From the cell containing the given text, extract its center point as (x, y) coordinate. 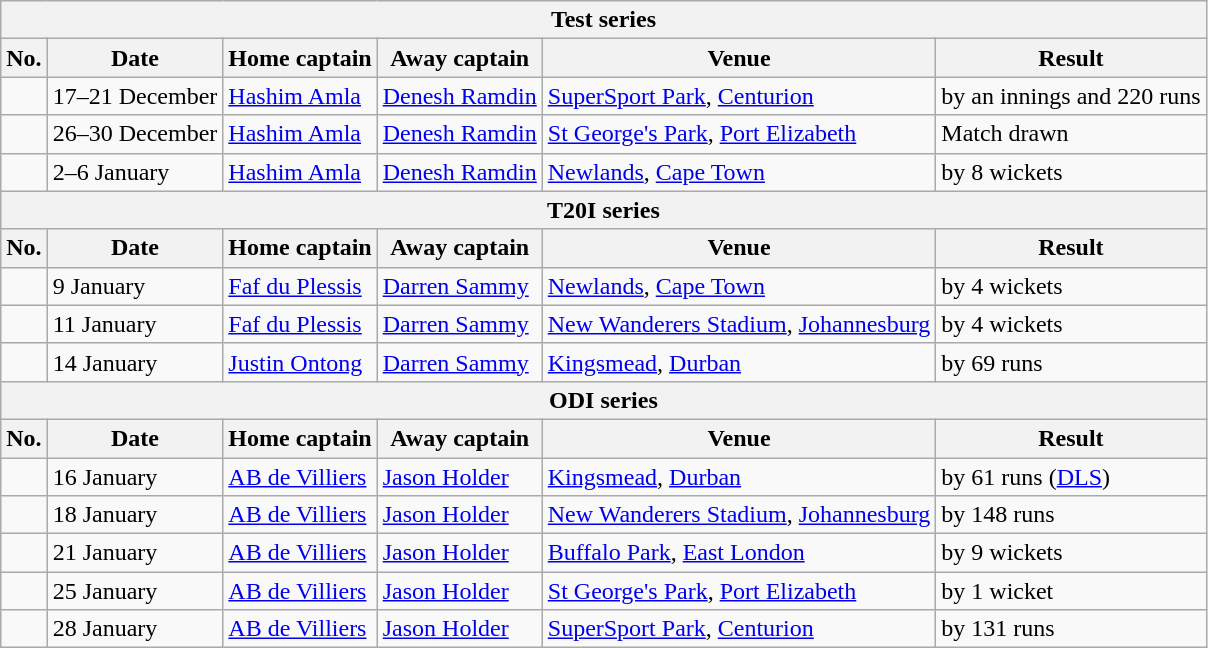
18 January (135, 515)
11 January (135, 324)
21 January (135, 553)
by 148 runs (1071, 515)
2–6 January (135, 172)
by an innings and 220 runs (1071, 96)
14 January (135, 362)
by 1 wicket (1071, 591)
17–21 December (135, 96)
26–30 December (135, 134)
ODI series (604, 400)
Match drawn (1071, 134)
by 131 runs (1071, 629)
Test series (604, 20)
25 January (135, 591)
Buffalo Park, East London (739, 553)
by 61 runs (DLS) (1071, 477)
9 January (135, 286)
by 9 wickets (1071, 553)
by 69 runs (1071, 362)
28 January (135, 629)
by 8 wickets (1071, 172)
16 January (135, 477)
T20I series (604, 210)
Justin Ontong (300, 362)
